Provide the [x, y] coordinate of the cell's center where the given text is located.  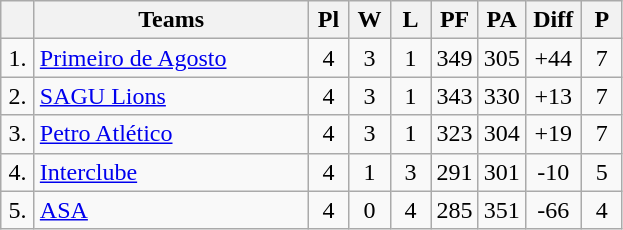
Primeiro de Agosto [171, 58]
5. [18, 210]
L [410, 20]
323 [454, 134]
5 [602, 172]
285 [454, 210]
330 [502, 96]
4. [18, 172]
Petro Atlético [171, 134]
-10 [553, 172]
301 [502, 172]
304 [502, 134]
Teams [171, 20]
-66 [553, 210]
Diff [553, 20]
2. [18, 96]
349 [454, 58]
SAGU Lions [171, 96]
PA [502, 20]
291 [454, 172]
3. [18, 134]
Interclube [171, 172]
ASA [171, 210]
0 [370, 210]
W [370, 20]
+19 [553, 134]
351 [502, 210]
343 [454, 96]
PF [454, 20]
+44 [553, 58]
P [602, 20]
Pl [328, 20]
305 [502, 58]
+13 [553, 96]
1. [18, 58]
